Determine the [X, Y] coordinate at the center of the cell enclosing the given text.  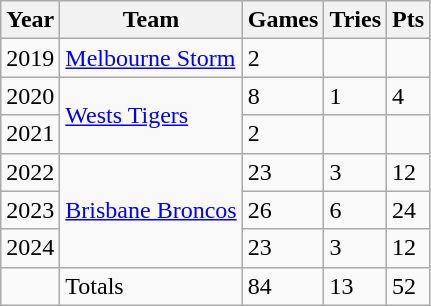
Team [151, 20]
2022 [30, 172]
Pts [408, 20]
Totals [151, 286]
2021 [30, 134]
24 [408, 210]
84 [283, 286]
Year [30, 20]
2023 [30, 210]
Wests Tigers [151, 115]
52 [408, 286]
8 [283, 96]
Tries [356, 20]
4 [408, 96]
Melbourne Storm [151, 58]
Games [283, 20]
1 [356, 96]
13 [356, 286]
2020 [30, 96]
Brisbane Broncos [151, 210]
2024 [30, 248]
6 [356, 210]
2019 [30, 58]
26 [283, 210]
